Capture the cell that displays the provided text and extract its [X, Y] central coordinate. 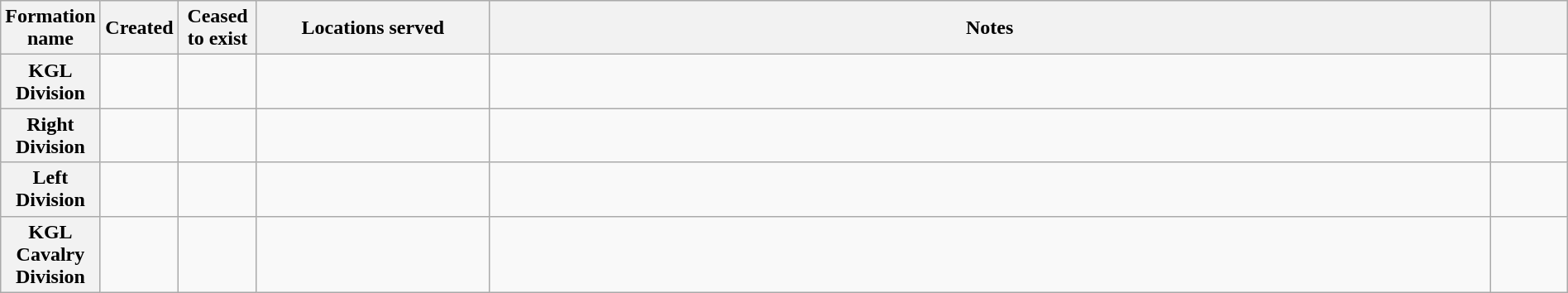
Created [139, 28]
Notes [989, 28]
Locations served [372, 28]
Left Division [50, 189]
Formation name [50, 28]
KGL Division [50, 81]
Ceased to exist [218, 28]
Right Division [50, 136]
KGL Cavalry Division [50, 254]
